From the cell containing the given text, extract its center point as [x, y] coordinate. 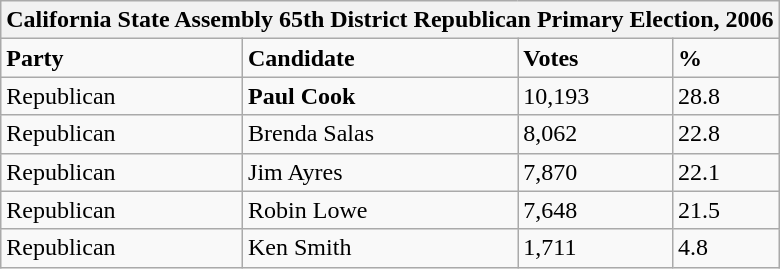
Paul Cook [380, 96]
4.8 [726, 248]
22.1 [726, 172]
7,648 [596, 210]
Brenda Salas [380, 134]
Party [122, 58]
Votes [596, 58]
8,062 [596, 134]
22.8 [726, 134]
Ken Smith [380, 248]
Jim Ayres [380, 172]
28.8 [726, 96]
7,870 [596, 172]
Robin Lowe [380, 210]
% [726, 58]
21.5 [726, 210]
10,193 [596, 96]
1,711 [596, 248]
California State Assembly 65th District Republican Primary Election, 2006 [390, 20]
Candidate [380, 58]
